Scan for the cell matching the given text and deliver its (x, y) coordinate at center. 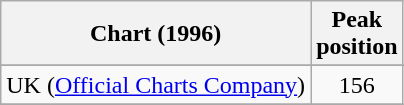
Chart (1996) (156, 34)
156 (357, 85)
Peakposition (357, 34)
UK (Official Charts Company) (156, 85)
